Extract the [X, Y] coordinate from the center of the cell holding the provided text.  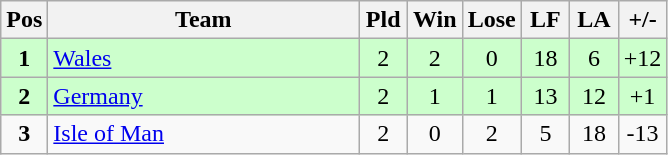
Win [434, 20]
Wales [204, 58]
LA [594, 20]
Pos [24, 20]
Lose [492, 20]
12 [594, 96]
Team [204, 20]
6 [594, 58]
13 [546, 96]
3 [24, 134]
LF [546, 20]
+12 [642, 58]
+1 [642, 96]
5 [546, 134]
Isle of Man [204, 134]
+/- [642, 20]
Germany [204, 96]
-13 [642, 134]
Pld [384, 20]
